Scan for the cell matching the given text and deliver its (X, Y) coordinate at center. 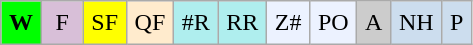
PO (334, 23)
Z# (288, 23)
NH (416, 23)
W (21, 23)
A (374, 23)
P (457, 23)
QF (150, 23)
RR (242, 23)
SF (104, 23)
#R (196, 23)
F (62, 23)
